Pinpoint the cell where the given text exists, returning its [x, y] midpoint coordinate. 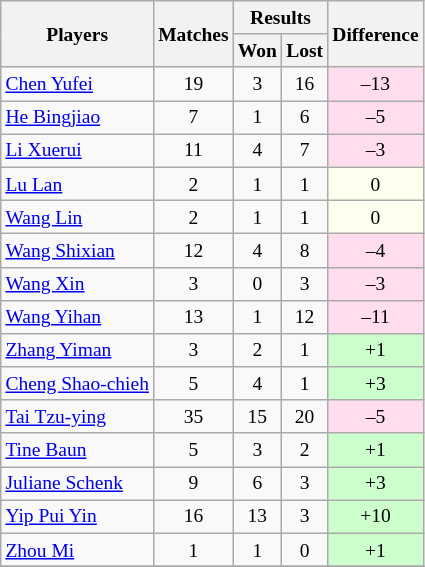
Zhou Mi [78, 550]
Wang Yihan [78, 316]
15 [257, 416]
–4 [376, 250]
+10 [376, 516]
Tai Tzu-ying [78, 416]
Cheng Shao-chieh [78, 384]
Zhang Yiman [78, 350]
Difference [376, 34]
9 [194, 484]
8 [305, 250]
Matches [194, 34]
35 [194, 416]
Won [257, 50]
Chen Yufei [78, 84]
Lost [305, 50]
Li Xuerui [78, 150]
–11 [376, 316]
Wang Xin [78, 284]
19 [194, 84]
Yip Pui Yin [78, 516]
Wang Shixian [78, 250]
20 [305, 416]
Wang Lin [78, 216]
He Bingjiao [78, 118]
Players [78, 34]
Juliane Schenk [78, 484]
–13 [376, 84]
11 [194, 150]
Tine Baun [78, 450]
Results [280, 18]
Lu Lan [78, 184]
